Return the (X, Y) coordinate for the center point of the cell that contains the specified text.  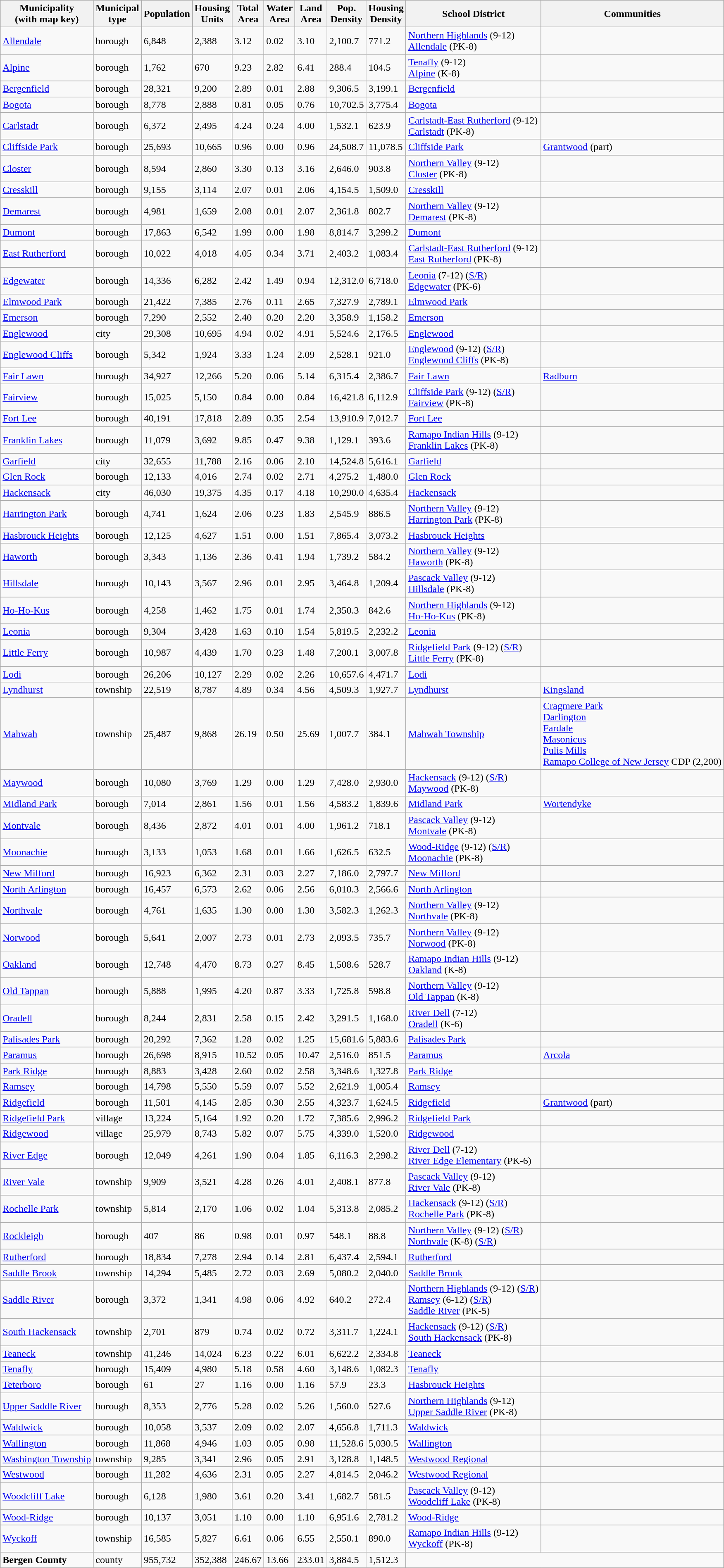
1,626.5 (346, 852)
Hackensack (9-12) (S/R)Maywood (PK-8) (473, 783)
0.47 (279, 440)
Northern Highlands (9-12)Ho-Ho-Kus (PK-8) (473, 610)
Ramapo Indian Hills (9-12)Oakland (K-8) (473, 964)
1,995 (212, 991)
4.24 (248, 126)
2.60 (248, 1071)
Northvale (47, 911)
584.2 (386, 556)
16,923 (167, 873)
10,657.6 (346, 674)
19,375 (212, 493)
0.13 (279, 169)
Northern Valley (9-12)Old Tappan (K-8) (473, 991)
2,550.1 (346, 1539)
Pascack Valley (9-12)Montvale (PK-8) (473, 826)
4,583.2 (346, 804)
Northern Highlands (9-12)Upper Saddle River (PK-8) (473, 1406)
3,567 (212, 583)
7,865.4 (346, 535)
3.16 (311, 169)
Pop.Density (346, 14)
Northern Valley (9-12) (S/R)Northvale (K-8) (S/R) (473, 1235)
1,462 (212, 610)
2.16 (248, 461)
6,128 (167, 1496)
7,290 (167, 318)
1,224.1 (386, 1332)
5,814 (167, 1209)
9.38 (311, 440)
15,409 (167, 1369)
2,646.0 (346, 169)
1.98 (311, 232)
5.59 (248, 1087)
1.48 (311, 653)
2.10 (311, 461)
4.56 (311, 690)
1,980 (212, 1496)
1,005.4 (386, 1087)
2,776 (212, 1406)
Mahwah (47, 734)
877.8 (386, 1182)
Englewood Cliffs (47, 355)
5,150 (212, 397)
6.61 (248, 1539)
1.54 (311, 632)
1,508.6 (346, 964)
2,388 (212, 40)
Oakland (47, 964)
2,386.7 (386, 376)
26.19 (248, 734)
2,566.6 (386, 889)
Northern Highlands (9-12)Allendale (PK-8) (473, 40)
0.74 (248, 1332)
1,624.5 (386, 1102)
14,336 (167, 280)
6,010.3 (346, 889)
Saddle River (47, 1299)
11,868 (167, 1443)
2,361.8 (346, 211)
6,112.9 (386, 397)
2,872 (212, 826)
3,769 (212, 783)
4,946 (212, 1443)
5.26 (311, 1406)
13.66 (279, 1560)
Moonachie (47, 852)
5.52 (311, 1087)
1,624 (212, 514)
27 (212, 1385)
Allendale (47, 40)
41,246 (167, 1353)
2,781.2 (386, 1517)
6.41 (311, 68)
10,290.0 (346, 493)
3,148.6 (346, 1369)
7,385 (212, 302)
Hillsdale (47, 583)
2,334.8 (386, 1353)
1,927.7 (386, 690)
3,299.2 (386, 232)
1,083.4 (386, 254)
851.5 (386, 1055)
1,053 (212, 852)
2,093.5 (346, 937)
county (117, 1560)
40,191 (167, 419)
5.28 (248, 1406)
25,979 (167, 1134)
6,848 (167, 40)
Kingsland (632, 690)
246.67 (248, 1560)
11,282 (167, 1475)
3,311.7 (346, 1332)
4,635.4 (386, 493)
East Rutherford (47, 254)
HousingUnits (212, 14)
Bergen County (47, 1560)
Cliffside Park (9-12) (S/R)Fairview (PK-8) (473, 397)
2.56 (311, 889)
22,519 (167, 690)
11,788 (212, 461)
0.41 (279, 556)
5.20 (248, 376)
4,275.2 (346, 477)
3,073.2 (386, 535)
2,176.5 (386, 333)
Closter (47, 169)
2,545.9 (346, 514)
12,312.0 (346, 280)
Ho-Ho-Kus (47, 610)
Teterboro (47, 1385)
Upper Saddle River (47, 1406)
1,341 (212, 1299)
3.12 (248, 40)
5,524.6 (346, 333)
3,128.8 (346, 1459)
0.72 (311, 1332)
25,487 (167, 734)
Rochelle Park (47, 1209)
Pascack Valley (9-12)Hillsdale (PK-8) (473, 583)
2,701 (167, 1332)
2,831 (212, 1018)
1.68 (248, 852)
6,542 (212, 232)
61 (167, 1385)
1.06 (248, 1209)
5.82 (248, 1134)
1,509.0 (386, 190)
8,778 (167, 105)
5,080.2 (346, 1273)
River Dell (7-12)River Edge Elementary (PK-6) (473, 1155)
0.27 (279, 964)
29,308 (167, 333)
9.85 (248, 440)
4,339.0 (346, 1134)
6,116.3 (346, 1155)
2.20 (311, 318)
6,437.4 (346, 1257)
Haworth (47, 556)
4,741 (167, 514)
5,883.6 (386, 1040)
4,636 (212, 1475)
5,313.8 (346, 1209)
Alpine (47, 68)
8,244 (167, 1018)
2.95 (311, 583)
Little Ferry (47, 653)
2,100.7 (346, 40)
River Vale (47, 1182)
1,136 (212, 556)
1,158.2 (386, 318)
4,145 (212, 1102)
3,537 (212, 1428)
Old Tappan (47, 991)
Pascack Valley (9-12)Woodcliff Lake (PK-8) (473, 1496)
955,732 (167, 1560)
Fairview (47, 397)
1.49 (279, 280)
6,573 (212, 889)
Pascack Valley (9-12)River Vale (PK-8) (473, 1182)
288.4 (346, 68)
2,085.2 (386, 1209)
Wyckoff (47, 1539)
4,471.7 (386, 674)
5,342 (167, 355)
3,692 (212, 440)
2.08 (248, 211)
1,520.0 (386, 1134)
1,262.3 (386, 911)
0.94 (311, 280)
16,585 (167, 1539)
4.35 (248, 493)
Rockleigh (47, 1235)
Northern Valley (9-12)Haworth (PK-8) (473, 556)
1,327.8 (386, 1071)
1.72 (311, 1118)
2,621.9 (346, 1087)
407 (167, 1235)
10.52 (248, 1055)
11,528.6 (346, 1443)
1.70 (248, 653)
Ridgefield Park (9-12) (S/R)Little Ferry (PK-8) (473, 653)
Carlstadt (47, 126)
5,888 (167, 991)
14,524.8 (346, 461)
4.18 (311, 493)
17,863 (167, 232)
5,030.5 (386, 1443)
233.01 (311, 1560)
735.7 (386, 937)
Oradell (47, 1018)
7,385.6 (346, 1118)
5,827 (212, 1539)
2,040.0 (386, 1273)
16,421.8 (346, 397)
1,659 (212, 211)
Northern Valley (9-12)Northvale (PK-8) (473, 911)
5.14 (311, 376)
Ramapo Indian Hills (9-12)Wyckoff (PK-8) (473, 1539)
903.8 (386, 169)
Montvale (47, 826)
25.69 (311, 734)
9,306.5 (346, 89)
3,358.9 (346, 318)
2,350.3 (346, 610)
3,775.4 (386, 105)
Leonia (7-12) (S/R)Edgewater (PK-6) (473, 280)
2,232.2 (386, 632)
3,291.5 (346, 1018)
16,457 (167, 889)
26,698 (167, 1055)
352,388 (212, 1560)
7,200.1 (346, 653)
0.97 (311, 1235)
1,762 (167, 68)
104.5 (386, 68)
10.47 (311, 1055)
7,362 (212, 1040)
7,327.9 (346, 302)
9,155 (167, 190)
2.54 (311, 419)
3,007.8 (386, 653)
640.2 (346, 1299)
0.26 (279, 1182)
Population (167, 14)
2,996.2 (386, 1118)
Northern Valley (9-12)Closter (PK-8) (473, 169)
0.14 (279, 1257)
4.28 (248, 1182)
0.04 (279, 1155)
632.5 (386, 852)
10,143 (167, 583)
2.85 (248, 1102)
4,627 (212, 535)
0.35 (279, 419)
2.76 (248, 302)
8,594 (167, 169)
6,372 (167, 126)
2,170 (212, 1209)
Municipality(with map key) (47, 14)
School District (473, 14)
5,485 (212, 1273)
2,552 (212, 318)
10,080 (167, 783)
1.25 (311, 1040)
20,292 (167, 1040)
6,315.4 (346, 376)
0.76 (311, 105)
1,961.2 (346, 826)
7,428.0 (346, 783)
6,622.2 (346, 1353)
0.81 (248, 105)
1,480.0 (386, 477)
4,656.8 (346, 1428)
2.55 (311, 1102)
4,016 (212, 477)
2.36 (248, 556)
10,987 (167, 653)
1.75 (248, 610)
6.55 (311, 1539)
4.60 (311, 1369)
771.2 (386, 40)
10,695 (212, 333)
1,725.8 (346, 991)
Franklin Lakes (47, 440)
2,860 (212, 169)
Wortendyke (632, 804)
7,278 (212, 1257)
5,616.1 (386, 461)
4.89 (248, 690)
5,819.5 (346, 632)
2.94 (248, 1257)
Wood-Ridge (9-12) (S/R)Moonachie (PK-8) (473, 852)
1,007.7 (346, 734)
4.98 (248, 1299)
Tenafly (9-12)Alpine (K-8) (473, 68)
5,550 (212, 1087)
TotalArea (248, 14)
River Edge (47, 1155)
13,224 (167, 1118)
2,298.2 (386, 1155)
5.75 (311, 1134)
4,980 (212, 1369)
4.91 (311, 333)
15,681.6 (346, 1040)
0.15 (279, 1018)
Maywood (47, 783)
8,436 (167, 826)
8,743 (212, 1134)
1.99 (248, 232)
1,512.3 (386, 1560)
9,909 (167, 1182)
3,133 (167, 852)
7,014 (167, 804)
10,702.5 (346, 105)
4.94 (248, 333)
34,927 (167, 376)
3,521 (212, 1182)
3,884.5 (346, 1560)
4.20 (248, 991)
3,464.8 (346, 583)
3,051 (212, 1517)
Mahwah Township (473, 734)
0.24 (279, 126)
4,261 (212, 1155)
8,814.7 (346, 232)
528.7 (386, 964)
Northern Valley (9-12)Harrington Park (PK-8) (473, 514)
8,883 (167, 1071)
1.85 (311, 1155)
4,439 (212, 653)
11,078.5 (386, 147)
0.17 (279, 493)
3,343 (167, 556)
3.30 (248, 169)
Arcola (632, 1055)
2.82 (279, 68)
4,323.7 (346, 1102)
1,082.3 (386, 1369)
886.5 (386, 514)
28,321 (167, 89)
8.45 (311, 964)
3.41 (311, 1496)
13,910.9 (346, 419)
1,148.5 (386, 1459)
WaterArea (279, 14)
2,516.0 (346, 1055)
Hackensack (9-12) (S/R)South Hackensack (PK-8) (473, 1332)
623.9 (386, 126)
1.92 (248, 1118)
2,046.2 (386, 1475)
1.66 (311, 852)
2.62 (248, 889)
4,981 (167, 211)
2,495 (212, 126)
8.73 (248, 964)
1,711.3 (386, 1428)
879 (212, 1332)
4,761 (167, 911)
15,025 (167, 397)
2.91 (311, 1459)
HousingDensity (386, 14)
8,915 (212, 1055)
Carlstadt-East Rutherford (9-12)East Rutherford (PK-8) (473, 254)
Demarest (47, 211)
24,508.7 (346, 147)
1,682.7 (346, 1496)
12,125 (167, 535)
2.88 (311, 89)
2.74 (248, 477)
3.10 (311, 40)
2,528.1 (346, 355)
0.30 (279, 1102)
4,018 (212, 254)
2,408.1 (346, 1182)
0.11 (279, 302)
0.22 (279, 1353)
670 (212, 68)
57.9 (346, 1385)
18,834 (167, 1257)
6,282 (212, 280)
2.71 (311, 477)
7,186.0 (346, 873)
2,594.1 (386, 1257)
3.61 (248, 1496)
Westwood (47, 1475)
Norwood (47, 937)
Englewood (9-12) (S/R)Englewood Cliffs (PK-8) (473, 355)
1,129.1 (346, 440)
2,861 (212, 804)
South Hackensack (47, 1332)
2.69 (311, 1273)
12,266 (212, 376)
4,154.5 (346, 190)
2.26 (311, 674)
3.71 (311, 254)
10,127 (212, 674)
9,868 (212, 734)
2,007 (212, 937)
548.1 (346, 1235)
527.6 (386, 1406)
3,372 (167, 1299)
8,787 (212, 690)
1,924 (212, 355)
4.92 (311, 1299)
32,655 (167, 461)
1.83 (311, 514)
2.29 (248, 674)
1,168.0 (386, 1018)
5,164 (212, 1118)
2,797.7 (386, 873)
802.7 (386, 211)
2,789.1 (386, 302)
9,285 (167, 1459)
272.4 (386, 1299)
10,022 (167, 254)
6,362 (212, 873)
River Dell (7-12)Oradell (K-6) (473, 1018)
1.24 (279, 355)
Communities (632, 14)
9,200 (212, 89)
2.40 (248, 318)
2.72 (248, 1273)
3,348.6 (346, 1071)
8,353 (167, 1406)
1,560.0 (346, 1406)
7,012.7 (386, 419)
46,030 (167, 493)
581.5 (386, 1496)
3,199.1 (386, 89)
3,114 (212, 190)
842.6 (386, 610)
Hackensack (9-12) (S/R)Rochelle Park (PK-8) (473, 1209)
Cragmere ParkDarlingtonFardaleMasonicus Pulis MillsRamapo College of New Jersey CDP (2,200) (632, 734)
26,206 (167, 674)
12,049 (167, 1155)
4,258 (167, 610)
10,665 (212, 147)
17,818 (212, 419)
Harrington Park (47, 514)
890.0 (386, 1539)
718.1 (386, 826)
6.01 (311, 1353)
921.0 (386, 355)
Radburn (632, 376)
0.58 (279, 1369)
4.05 (248, 254)
14,798 (167, 1087)
Northern Valley (9-12)Norwood (PK-8) (473, 937)
14,294 (167, 1273)
3,582.3 (346, 911)
1.90 (248, 1155)
0.87 (279, 991)
598.8 (386, 991)
1.63 (248, 632)
4,470 (212, 964)
0.50 (279, 734)
5,641 (167, 937)
12,748 (167, 964)
Woodcliff Lake (47, 1496)
5.18 (248, 1369)
4,814.5 (346, 1475)
1.74 (311, 610)
12,133 (167, 477)
10,058 (167, 1428)
14,024 (212, 1353)
4,509.3 (346, 690)
88.8 (386, 1235)
2,930.0 (386, 783)
25,693 (167, 147)
Ramapo Indian Hills (9-12)Franklin Lakes (PK-8) (473, 440)
1,739.2 (346, 556)
1,839.6 (386, 804)
1.94 (311, 556)
1,532.1 (346, 126)
21,422 (167, 302)
2,888 (212, 105)
Washington Township (47, 1459)
Municipaltype (117, 14)
6,718.0 (386, 280)
Northern Highlands (9-12) (S/R)Ramsey (6-12) (S/R)Saddle River (PK-5) (473, 1299)
1,209.4 (386, 583)
1,635 (212, 911)
11,079 (167, 440)
9,304 (167, 632)
6.23 (248, 1353)
0.10 (279, 632)
23.3 (386, 1385)
384.1 (386, 734)
393.6 (386, 440)
6,951.6 (346, 1517)
86 (212, 1235)
2,403.2 (346, 254)
1.04 (311, 1209)
11,501 (167, 1102)
Edgewater (47, 280)
1.28 (248, 1040)
2.65 (311, 302)
Northern Valley (9-12)Demarest (PK-8) (473, 211)
1.03 (248, 1443)
Carlstadt-East Rutherford (9-12)Carlstadt (PK-8) (473, 126)
3,341 (212, 1459)
LandArea (311, 14)
10,137 (167, 1517)
2.81 (311, 1257)
9.23 (248, 68)
